For the text-containing cell, return its midpoint in [x, y] coordinate format. 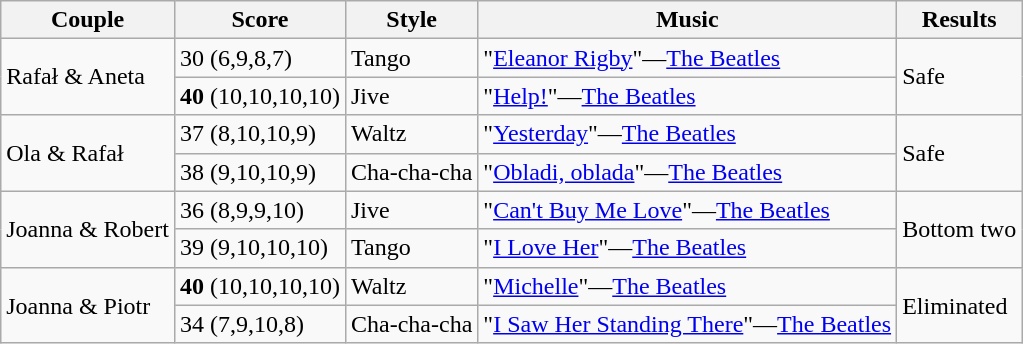
38 (9,10,10,9) [260, 172]
39 (9,10,10,10) [260, 248]
Results [960, 20]
Joanna & Robert [88, 229]
"Can't Buy Me Love"—The Beatles [688, 210]
Couple [88, 20]
30 (6,9,8,7) [260, 58]
Score [260, 20]
"Obladi, oblada"—The Beatles [688, 172]
"Michelle"—The Beatles [688, 286]
Bottom two [960, 229]
36 (8,9,9,10) [260, 210]
Music [688, 20]
37 (8,10,10,9) [260, 134]
34 (7,9,10,8) [260, 324]
Rafał & Aneta [88, 77]
"Help!"—The Beatles [688, 96]
Style [411, 20]
"Eleanor Rigby"—The Beatles [688, 58]
"I Love Her"—The Beatles [688, 248]
"Yesterday"—The Beatles [688, 134]
Joanna & Piotr [88, 305]
Eliminated [960, 305]
"I Saw Her Standing There"—The Beatles [688, 324]
Ola & Rafał [88, 153]
